Capture the cell that displays the provided text and extract its [X, Y] central coordinate. 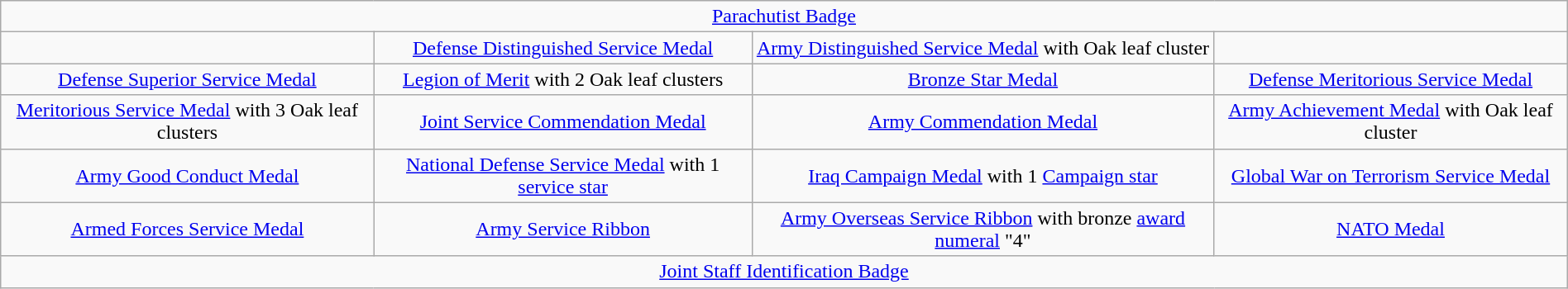
Meritorious Service Medal with 3 Oak leaf clusters [187, 122]
Parachutist Badge [784, 17]
Defense Superior Service Medal [187, 79]
National Defense Service Medal with 1 service star [562, 175]
Army Distinguished Service Medal with Oak leaf cluster [982, 48]
Army Service Ribbon [562, 230]
Defense Meritorious Service Medal [1391, 79]
NATO Medal [1391, 230]
Army Overseas Service Ribbon with bronze award numeral "4" [982, 230]
Defense Distinguished Service Medal [562, 48]
Joint Staff Identification Badge [784, 272]
Legion of Merit with 2 Oak leaf clusters [562, 79]
Army Good Conduct Medal [187, 175]
Army Achievement Medal with Oak leaf cluster [1391, 122]
Joint Service Commendation Medal [562, 122]
Global War on Terrorism Service Medal [1391, 175]
Iraq Campaign Medal with 1 Campaign star [982, 175]
Armed Forces Service Medal [187, 230]
Army Commendation Medal [982, 122]
Bronze Star Medal [982, 79]
